Output the (x, y) coordinate of the center of the cell containing the given text.  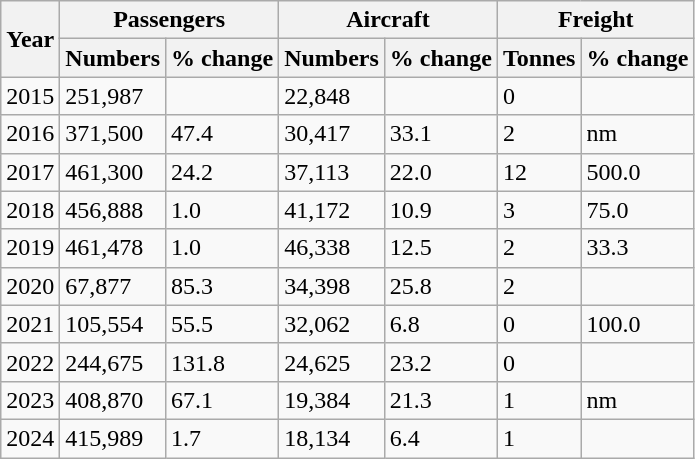
Passengers (170, 20)
461,478 (113, 248)
Year (30, 39)
30,417 (332, 134)
55.5 (222, 324)
47.4 (222, 134)
251,987 (113, 96)
25.8 (440, 286)
24,625 (332, 362)
12.5 (440, 248)
12 (539, 172)
18,134 (332, 438)
Tonnes (539, 58)
Aircraft (388, 20)
2016 (30, 134)
2023 (30, 400)
34,398 (332, 286)
500.0 (638, 172)
37,113 (332, 172)
2015 (30, 96)
85.3 (222, 286)
23.2 (440, 362)
33.3 (638, 248)
415,989 (113, 438)
32,062 (332, 324)
33.1 (440, 134)
2017 (30, 172)
21.3 (440, 400)
3 (539, 210)
244,675 (113, 362)
6.8 (440, 324)
2018 (30, 210)
41,172 (332, 210)
22,848 (332, 96)
461,300 (113, 172)
67,877 (113, 286)
1.7 (222, 438)
2022 (30, 362)
2020 (30, 286)
46,338 (332, 248)
2024 (30, 438)
100.0 (638, 324)
75.0 (638, 210)
6.4 (440, 438)
2021 (30, 324)
67.1 (222, 400)
19,384 (332, 400)
131.8 (222, 362)
10.9 (440, 210)
22.0 (440, 172)
456,888 (113, 210)
105,554 (113, 324)
24.2 (222, 172)
371,500 (113, 134)
Freight (596, 20)
408,870 (113, 400)
2019 (30, 248)
